For the text-containing cell, return its midpoint in [x, y] coordinate format. 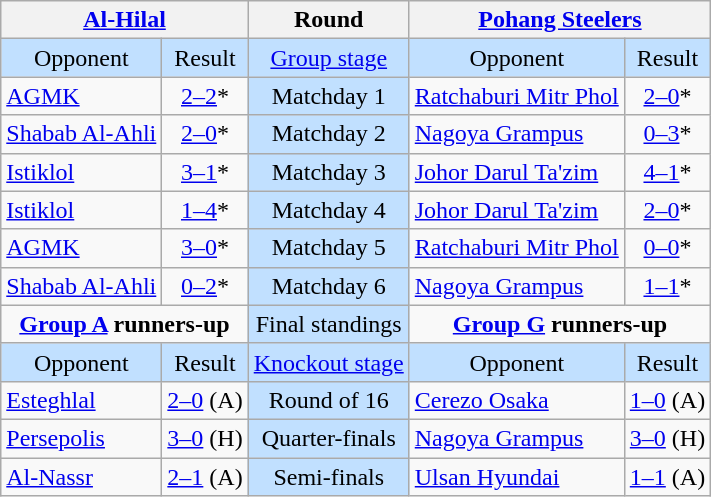
2–1 (A) [205, 477]
0–0* [667, 248]
Matchday 1 [328, 96]
Group A runners-up [124, 324]
Round [328, 20]
Cerezo Osaka [516, 400]
Quarter-finals [328, 438]
Matchday 4 [328, 210]
3–0* [205, 248]
1–4* [205, 210]
1–1 (A) [667, 477]
Esteghlal [82, 400]
0–3* [667, 134]
Knockout stage [328, 362]
3–1* [205, 172]
1–1* [667, 286]
Final standings [328, 324]
0–2* [205, 286]
Al-Nassr [82, 477]
Round of 16 [328, 400]
2–2* [205, 96]
Group stage [328, 58]
Matchday 2 [328, 134]
Persepolis [82, 438]
Group G runners-up [560, 324]
2–0 (A) [205, 400]
Matchday 6 [328, 286]
Ulsan Hyundai [516, 477]
Pohang Steelers [560, 20]
Al-Hilal [124, 20]
Semi-finals [328, 477]
4–1* [667, 172]
1–0 (A) [667, 400]
Matchday 5 [328, 248]
Matchday 3 [328, 172]
